Find where the given text appears and provide that cell's center as (X, Y) coordinate. 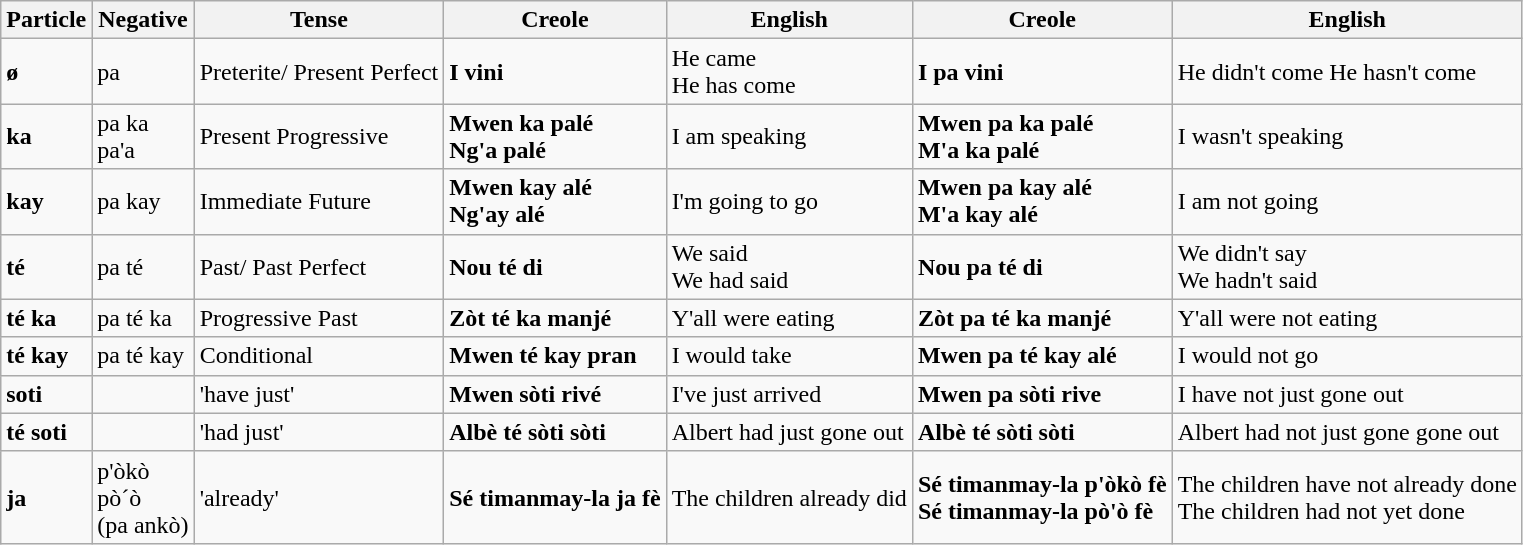
Mwen pa sòti rive (1042, 394)
I am speaking (789, 136)
pa kay (143, 202)
He cameHe has come (789, 72)
ø (46, 72)
'had just' (319, 432)
Mwen kay aléNg'ay alé (555, 202)
Present Progressive (319, 136)
Mwen pa té kay alé (1042, 356)
pa kapa'a (143, 136)
Y'all were not eating (1347, 318)
I'm going to go (789, 202)
Albert had just gone out (789, 432)
Mwen ka paléNg'a palé (555, 136)
Zòt té ka manjé (555, 318)
I would not go (1347, 356)
Sé timanmay-la p'òkò fèSé timanmay-la pò'ò fè (1042, 497)
p'òkòpò´ò(pa ankò) (143, 497)
pa (143, 72)
té soti (46, 432)
Y'all were eating (789, 318)
The children have not already doneThe children had not yet done (1347, 497)
I am not going (1347, 202)
pa té kay (143, 356)
kay (46, 202)
Progressive Past (319, 318)
Mwen pa kay aléM'a kay alé (1042, 202)
Zòt pa té ka manjé (1042, 318)
Particle (46, 20)
Mwen pa ka paléM'a ka palé (1042, 136)
té (46, 266)
té kay (46, 356)
I wasn't speaking (1347, 136)
'have just' (319, 394)
soti (46, 394)
Preterite/ Present Perfect (319, 72)
ka (46, 136)
Nou pa té di (1042, 266)
Mwen sòti rivé (555, 394)
'already' (319, 497)
té ka (46, 318)
Sé timanmay-la ja fè (555, 497)
Mwen té kay pran (555, 356)
I have not just gone out (1347, 394)
We saidWe had said (789, 266)
Immediate Future (319, 202)
Past/ Past Perfect (319, 266)
Negative (143, 20)
I would take (789, 356)
The children already did (789, 497)
I vini (555, 72)
I pa vini (1042, 72)
He didn't come He hasn't come (1347, 72)
Tense (319, 20)
We didn't sayWe hadn't said (1347, 266)
ja (46, 497)
Conditional (319, 356)
Albert had not just gone gone out (1347, 432)
pa té (143, 266)
pa té ka (143, 318)
Nou té di (555, 266)
I've just arrived (789, 394)
